Search for the cell housing the specified text and yield its [X, Y] center coordinate. 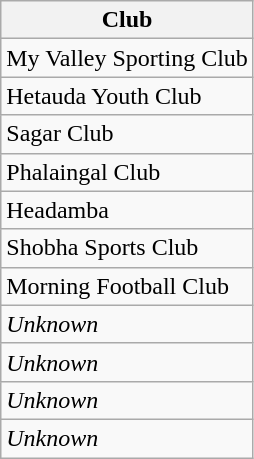
Club [128, 20]
Morning Football Club [128, 286]
Hetauda Youth Club [128, 96]
Phalaingal Club [128, 172]
My Valley Sporting Club [128, 58]
Headamba [128, 210]
Shobha Sports Club [128, 248]
Sagar Club [128, 134]
